Pinpoint the cell where the given text exists, returning its (X, Y) midpoint coordinate. 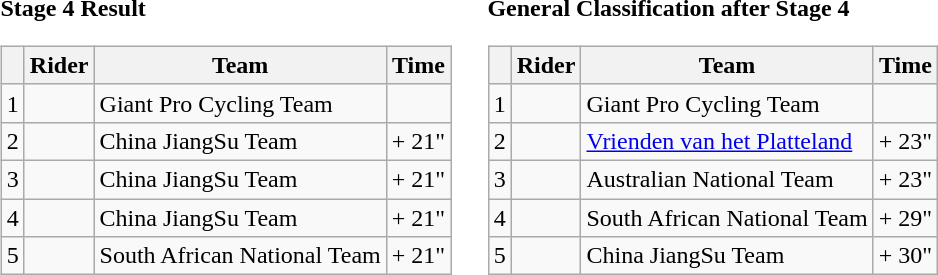
Vrienden van het Platteland (727, 141)
+ 30" (905, 256)
+ 29" (905, 217)
Australian National Team (727, 179)
